Return the [X, Y] coordinate for the center point of the cell that contains the specified text.  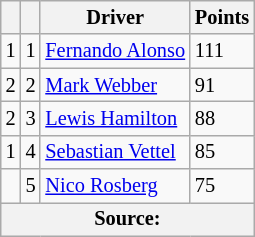
88 [222, 118]
5 [31, 186]
111 [222, 51]
Sebastian Vettel [115, 152]
75 [222, 186]
3 [31, 118]
Points [222, 17]
4 [31, 152]
Lewis Hamilton [115, 118]
91 [222, 85]
Mark Webber [115, 85]
Source: [128, 219]
85 [222, 152]
Driver [115, 17]
Fernando Alonso [115, 51]
Nico Rosberg [115, 186]
